Output the (X, Y) coordinate of the center of the cell containing the given text.  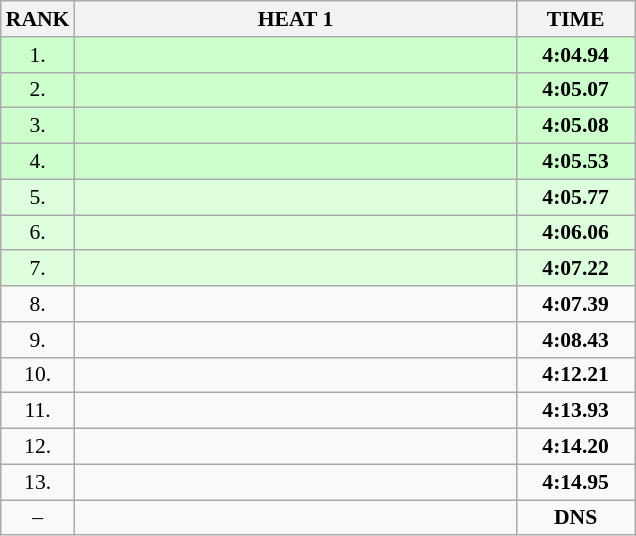
4:07.22 (576, 269)
4:05.53 (576, 162)
– (38, 518)
DNS (576, 518)
RANK (38, 19)
10. (38, 375)
2. (38, 90)
4:14.95 (576, 482)
1. (38, 55)
3. (38, 126)
4:06.06 (576, 233)
12. (38, 447)
7. (38, 269)
4. (38, 162)
HEAT 1 (295, 19)
4:12.21 (576, 375)
6. (38, 233)
4:05.77 (576, 197)
9. (38, 340)
TIME (576, 19)
11. (38, 411)
13. (38, 482)
4:05.07 (576, 90)
8. (38, 304)
4:13.93 (576, 411)
4:14.20 (576, 447)
4:07.39 (576, 304)
4:08.43 (576, 340)
4:05.08 (576, 126)
5. (38, 197)
4:04.94 (576, 55)
